Identify which cell holds the provided text, then report its [X, Y] central coordinate. 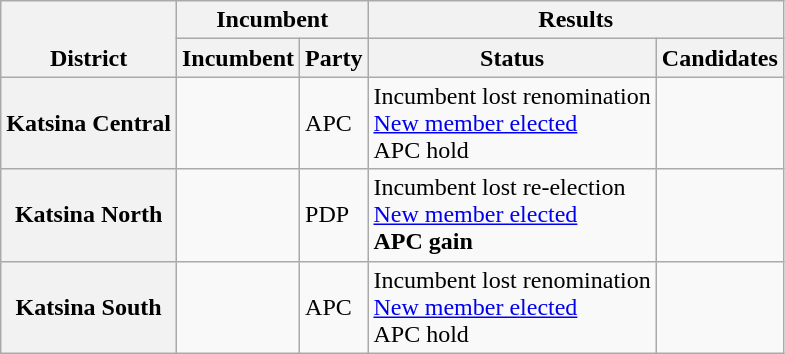
PDP [334, 215]
Katsina South [89, 307]
District [89, 39]
Candidates [720, 58]
Results [576, 20]
Party [334, 58]
Status [512, 58]
Katsina North [89, 215]
Incumbent lost re-electionNew member electedAPC gain [512, 215]
Katsina Central [89, 123]
